Find where the given text appears and provide that cell's center as [X, Y] coordinate. 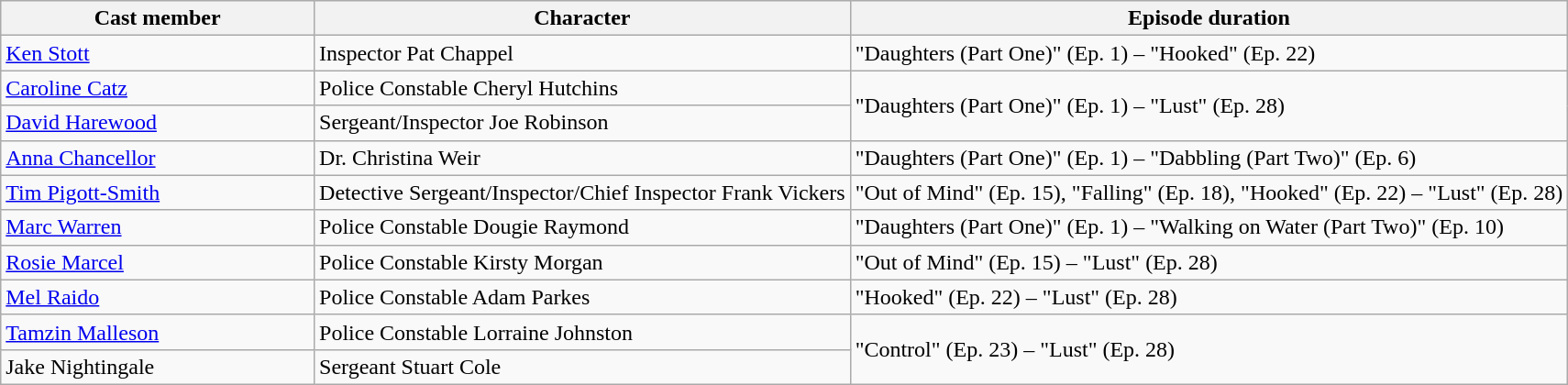
"Out of Mind" (Ep. 15), "Falling" (Ep. 18), "Hooked" (Ep. 22) – "Lust" (Ep. 28) [1209, 192]
Police Constable Cheryl Hutchins [583, 88]
"Daughters (Part One)" (Ep. 1) – "Walking on Water (Part Two)" (Ep. 10) [1209, 227]
Episode duration [1209, 18]
"Daughters (Part One)" (Ep. 1) – "Dabbling (Part Two)" (Ep. 6) [1209, 158]
Police Constable Kirsty Morgan [583, 262]
Mel Raido [158, 297]
Marc Warren [158, 227]
"Out of Mind" (Ep. 15) – "Lust" (Ep. 28) [1209, 262]
Rosie Marcel [158, 262]
"Daughters (Part One)" (Ep. 1) – "Lust" (Ep. 28) [1209, 105]
Sergeant Stuart Cole [583, 367]
Cast member [158, 18]
Police Constable Lorraine Johnston [583, 332]
Detective Sergeant/Inspector/Chief Inspector Frank Vickers [583, 192]
"Hooked" (Ep. 22) – "Lust" (Ep. 28) [1209, 297]
Ken Stott [158, 53]
Character [583, 18]
"Control" (Ep. 23) – "Lust" (Ep. 28) [1209, 349]
Tamzin Malleson [158, 332]
Dr. Christina Weir [583, 158]
David Harewood [158, 123]
Caroline Catz [158, 88]
Police Constable Adam Parkes [583, 297]
Sergeant/Inspector Joe Robinson [583, 123]
Anna Chancellor [158, 158]
Inspector Pat Chappel [583, 53]
"Daughters (Part One)" (Ep. 1) – "Hooked" (Ep. 22) [1209, 53]
Tim Pigott-Smith [158, 192]
Police Constable Dougie Raymond [583, 227]
Jake Nightingale [158, 367]
